Output the (x, y) coordinate of the center of the cell containing the given text.  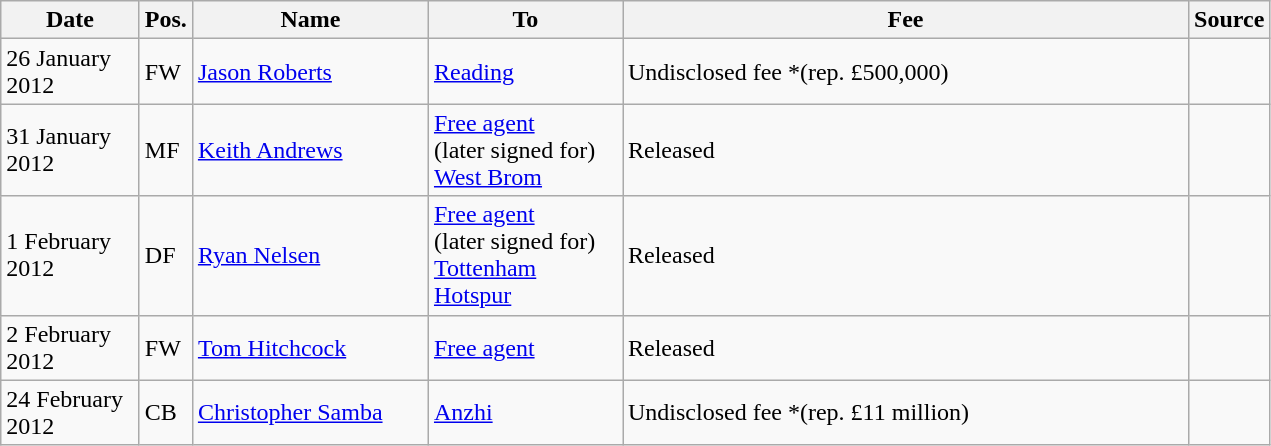
Name (310, 20)
Keith Andrews (310, 150)
DF (166, 256)
Undisclosed fee *(rep. £500,000) (905, 72)
Free agent (later signed for) Tottenham Hotspur (525, 256)
26 January 2012 (70, 72)
Free agent (later signed for) West Brom (525, 150)
MF (166, 150)
Reading (525, 72)
Free agent (525, 348)
24 February 2012 (70, 412)
Undisclosed fee *(rep. £11 million) (905, 412)
Date (70, 20)
Ryan Nelsen (310, 256)
Fee (905, 20)
Christopher Samba (310, 412)
CB (166, 412)
Tom Hitchcock (310, 348)
1 February 2012 (70, 256)
Source (1230, 20)
Anzhi (525, 412)
To (525, 20)
Jason Roberts (310, 72)
Pos. (166, 20)
31 January 2012 (70, 150)
2 February 2012 (70, 348)
